Detect which cell encompasses the target text, then output its (x, y) center coordinate. 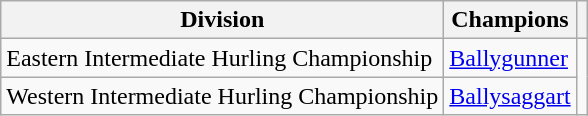
Eastern Intermediate Hurling Championship (222, 58)
Champions (510, 20)
Division (222, 20)
Western Intermediate Hurling Championship (222, 96)
Ballygunner (510, 58)
Ballysaggart (510, 96)
